Output the (x, y) coordinate of the center of the cell containing the given text.  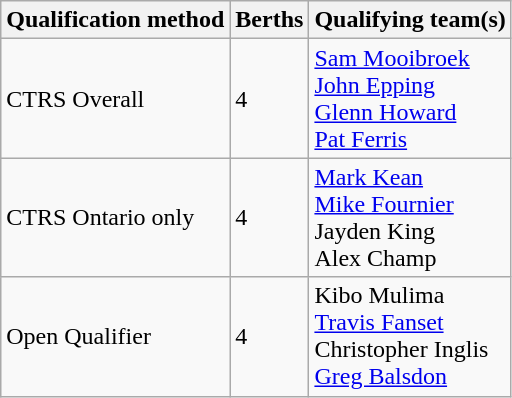
Open Qualifier (116, 336)
CTRS Ontario only (116, 218)
Sam Mooibroek John Epping Glenn Howard Pat Ferris (410, 98)
CTRS Overall (116, 98)
Kibo Mulima Travis Fanset Christopher Inglis Greg Balsdon (410, 336)
Qualification method (116, 20)
Qualifying team(s) (410, 20)
Mark Kean Mike Fournier Jayden King Alex Champ (410, 218)
Berths (270, 20)
